Capture the cell that displays the provided text and extract its [x, y] central coordinate. 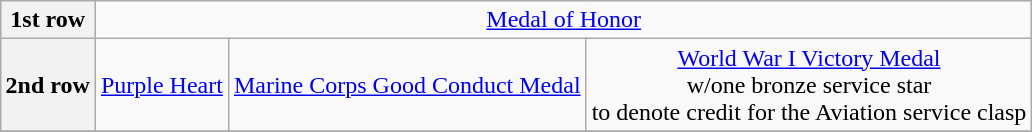
Medal of Honor [564, 20]
2nd row [48, 85]
Marine Corps Good Conduct Medal [407, 85]
1st row [48, 20]
Purple Heart [162, 85]
World War I Victory Medal w/one bronze service star to denote credit for the Aviation service clasp [809, 85]
